Extract the (X, Y) coordinate from the center of the cell holding the provided text.  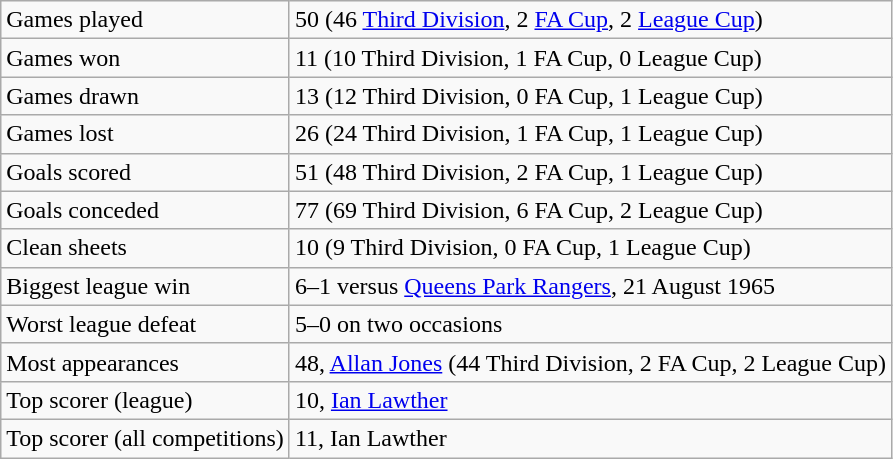
Biggest league win (146, 286)
Goals conceded (146, 210)
Top scorer (league) (146, 400)
26 (24 Third Division, 1 FA Cup, 1 League Cup) (590, 134)
Clean sheets (146, 248)
11 (10 Third Division, 1 FA Cup, 0 League Cup) (590, 58)
Games drawn (146, 96)
77 (69 Third Division, 6 FA Cup, 2 League Cup) (590, 210)
Most appearances (146, 362)
10 (9 Third Division, 0 FA Cup, 1 League Cup) (590, 248)
11, Ian Lawther (590, 438)
51 (48 Third Division, 2 FA Cup, 1 League Cup) (590, 172)
13 (12 Third Division, 0 FA Cup, 1 League Cup) (590, 96)
Games lost (146, 134)
Games played (146, 20)
Worst league defeat (146, 324)
48, Allan Jones (44 Third Division, 2 FA Cup, 2 League Cup) (590, 362)
10, Ian Lawther (590, 400)
5–0 on two occasions (590, 324)
Games won (146, 58)
Top scorer (all competitions) (146, 438)
6–1 versus Queens Park Rangers, 21 August 1965 (590, 286)
Goals scored (146, 172)
50 (46 Third Division, 2 FA Cup, 2 League Cup) (590, 20)
